Return the [x, y] coordinate for the center point of the cell that contains the specified text.  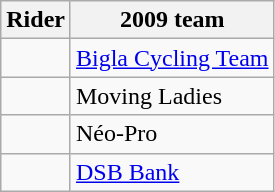
Rider [36, 20]
2009 team [172, 20]
Néo-Pro [172, 134]
Bigla Cycling Team [172, 58]
DSB Bank [172, 172]
Moving Ladies [172, 96]
